Search for the cell housing the specified text and yield its [X, Y] center coordinate. 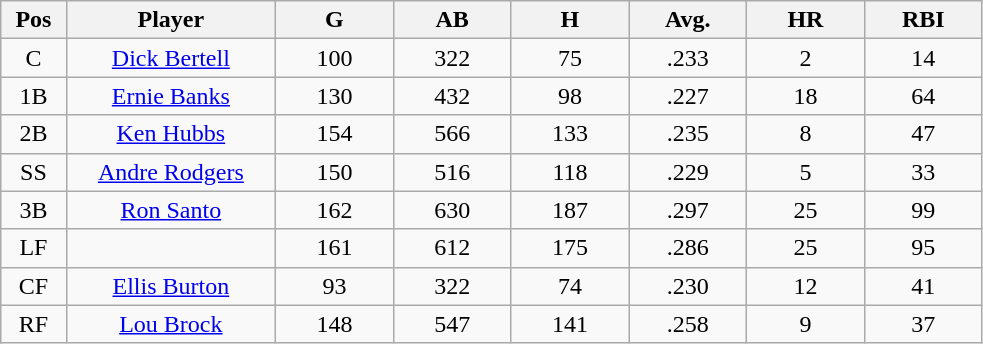
566 [452, 134]
Ernie Banks [170, 96]
118 [570, 172]
Ken Hubbs [170, 134]
CF [34, 286]
100 [335, 58]
187 [570, 210]
SS [34, 172]
47 [923, 134]
95 [923, 248]
64 [923, 96]
148 [335, 324]
C [34, 58]
74 [570, 286]
99 [923, 210]
.227 [688, 96]
Pos [34, 20]
130 [335, 96]
RF [34, 324]
141 [570, 324]
Player [170, 20]
1B [34, 96]
2 [806, 58]
.297 [688, 210]
Andre Rodgers [170, 172]
133 [570, 134]
175 [570, 248]
612 [452, 248]
150 [335, 172]
G [335, 20]
12 [806, 286]
Ellis Burton [170, 286]
41 [923, 286]
.286 [688, 248]
.230 [688, 286]
.233 [688, 58]
5 [806, 172]
93 [335, 286]
14 [923, 58]
AB [452, 20]
2B [34, 134]
75 [570, 58]
8 [806, 134]
.258 [688, 324]
3B [34, 210]
HR [806, 20]
9 [806, 324]
.235 [688, 134]
547 [452, 324]
RBI [923, 20]
161 [335, 248]
33 [923, 172]
516 [452, 172]
630 [452, 210]
H [570, 20]
98 [570, 96]
154 [335, 134]
162 [335, 210]
Avg. [688, 20]
18 [806, 96]
Ron Santo [170, 210]
LF [34, 248]
Dick Bertell [170, 58]
37 [923, 324]
Lou Brock [170, 324]
.229 [688, 172]
432 [452, 96]
